Identify which cell holds the provided text, then report its [X, Y] central coordinate. 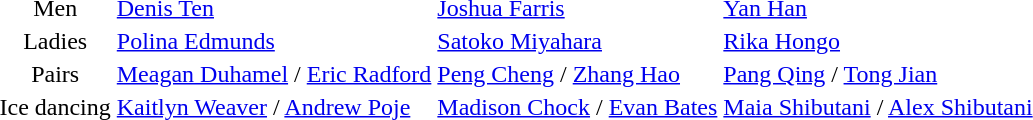
Satoko Miyahara [578, 41]
Peng Cheng / Zhang Hao [578, 74]
Meagan Duhamel / Eric Radford [274, 74]
Polina Edmunds [274, 41]
